Determine the [x, y] coordinate at the center of the cell enclosing the given text.  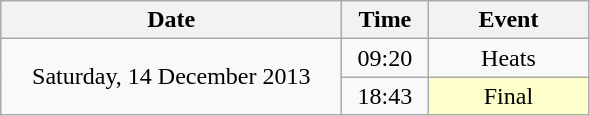
09:20 [385, 58]
18:43 [385, 96]
Time [385, 20]
Saturday, 14 December 2013 [172, 77]
Heats [508, 58]
Final [508, 96]
Event [508, 20]
Date [172, 20]
